Detect which cell encompasses the target text, then output its [X, Y] center coordinate. 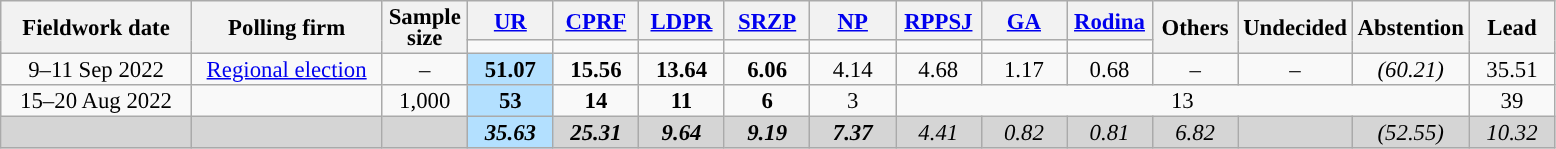
LDPR [682, 20]
14 [596, 101]
9.19 [767, 133]
51.07 [511, 70]
(60.21) [1410, 70]
10.32 [1512, 133]
UR [511, 20]
13 [1183, 101]
CPRF [596, 20]
SRZP [767, 20]
Fieldwork date [96, 28]
35.51 [1512, 70]
6 [767, 101]
4.41 [939, 133]
39 [1512, 101]
9.64 [682, 133]
Lead [1512, 28]
1,000 [425, 101]
RPPSJ [939, 20]
15.56 [596, 70]
25.31 [596, 133]
4.14 [853, 70]
6.06 [767, 70]
11 [682, 101]
Undecided [1295, 28]
35.63 [511, 133]
53 [511, 101]
4.68 [939, 70]
1.17 [1024, 70]
9–11 Sep 2022 [96, 70]
NP [853, 20]
(52.55) [1410, 133]
Polling firm [286, 28]
3 [853, 101]
Samplesize [425, 28]
0.81 [1110, 133]
0.82 [1024, 133]
Abstention [1410, 28]
GA [1024, 20]
Rodina [1110, 20]
Others [1195, 28]
15–20 Aug 2022 [96, 101]
Regional election [286, 70]
0.68 [1110, 70]
6.82 [1195, 133]
7.37 [853, 133]
13.64 [682, 70]
